Identify which cell holds the provided text, then report its (x, y) central coordinate. 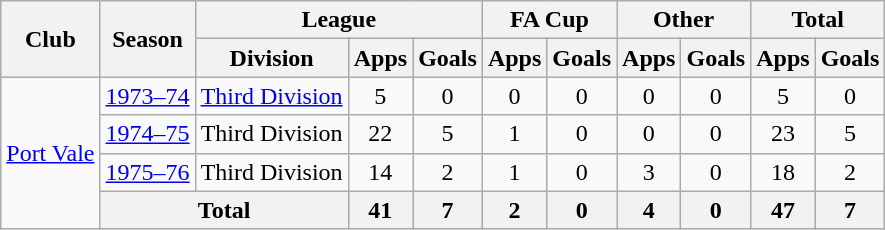
1974–75 (148, 134)
Port Vale (50, 153)
FA Cup (549, 20)
1973–74 (148, 96)
Division (272, 58)
League (338, 20)
47 (783, 210)
18 (783, 172)
41 (380, 210)
14 (380, 172)
22 (380, 134)
1975–76 (148, 172)
4 (649, 210)
Season (148, 39)
Club (50, 39)
23 (783, 134)
Other (684, 20)
3 (649, 172)
